Identify which cell holds the provided text, then report its [x, y] central coordinate. 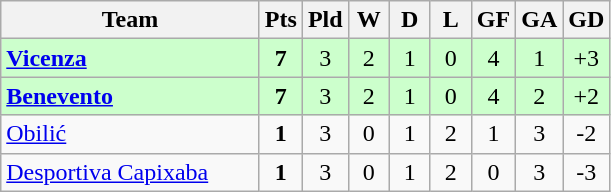
W [368, 20]
Benevento [130, 96]
+2 [586, 96]
D [410, 20]
Pld [325, 20]
L [450, 20]
Vicenza [130, 58]
Obilić [130, 134]
GA [540, 20]
Team [130, 20]
+3 [586, 58]
Desportiva Capixaba [130, 172]
Pts [280, 20]
-3 [586, 172]
GF [493, 20]
GD [586, 20]
-2 [586, 134]
